Identify which cell holds the provided text, then report its (X, Y) central coordinate. 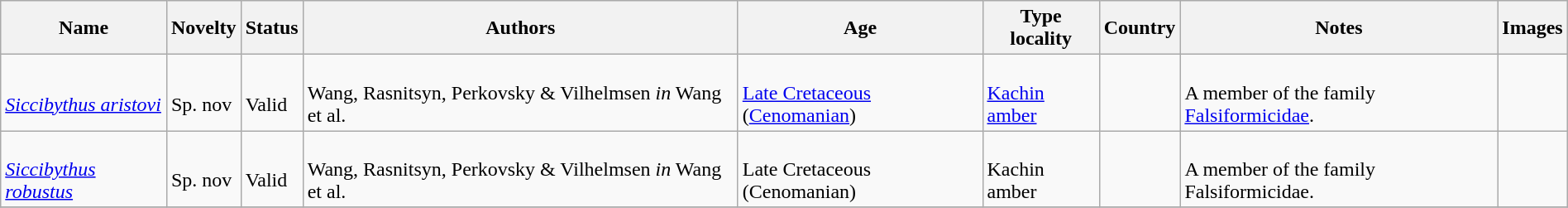
Siccibythus robustus (84, 169)
Country (1140, 28)
Status (271, 28)
Name (84, 28)
Novelty (203, 28)
Notes (1339, 28)
Type locality (1040, 28)
Age (860, 28)
Authors (520, 28)
Siccibythus aristovi (84, 93)
Images (1532, 28)
